Return the [X, Y] coordinate for the center point of the cell that contains the specified text.  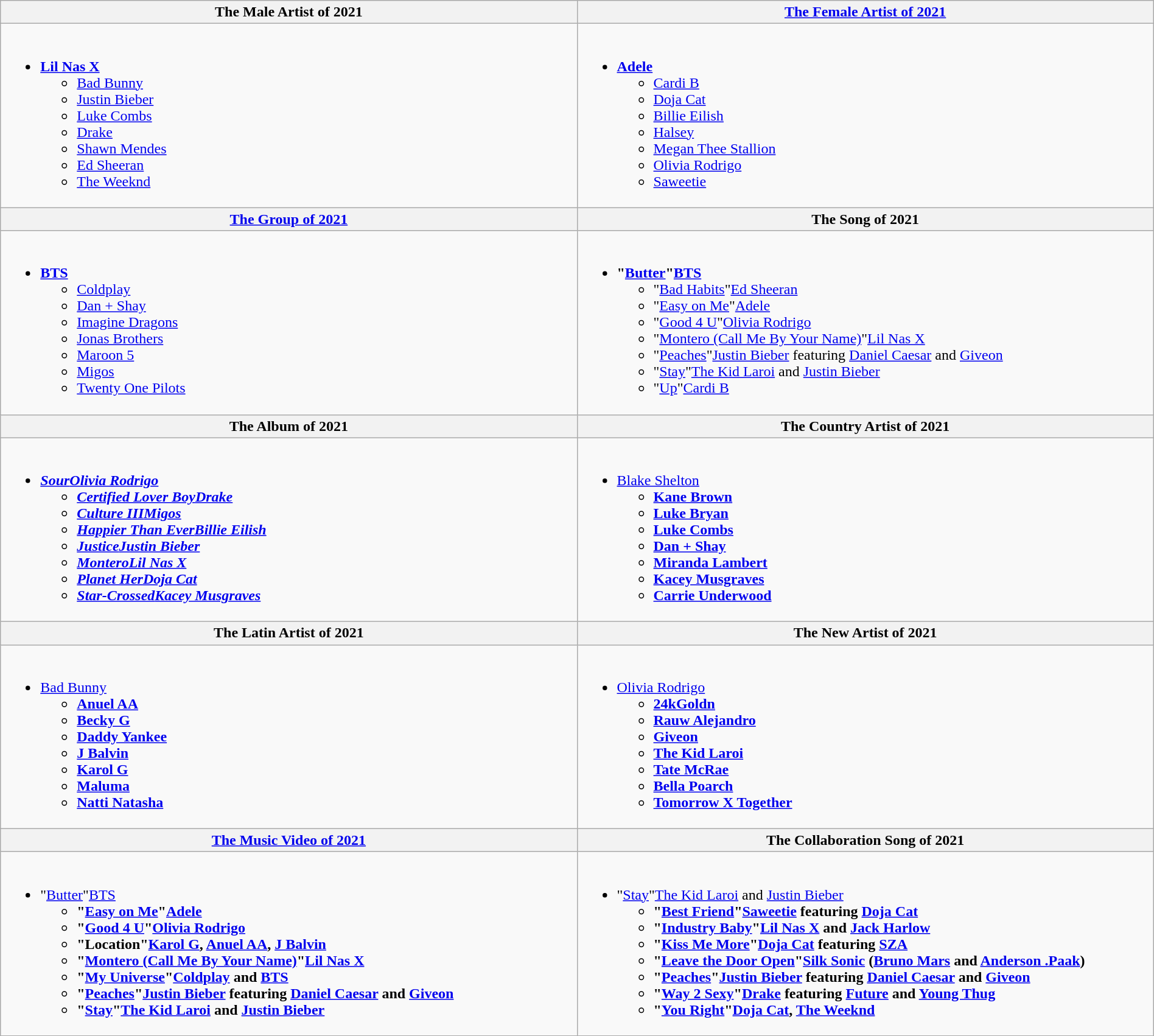
BTSColdplayDan + ShayImagine DragonsJonas BrothersMaroon 5MigosTwenty One Pilots [288, 323]
Bad BunnyAnuel AABecky GDaddy YankeeJ BalvinKarol GMalumaNatti Natasha [288, 737]
The Album of 2021 [288, 426]
The Song of 2021 [865, 219]
AdeleCardi BDoja CatBillie EilishHalseyMegan Thee StallionOlivia RodrigoSaweetie [865, 116]
The Country Artist of 2021 [865, 426]
The Collaboration Song of 2021 [865, 840]
The New Artist of 2021 [865, 633]
The Female Artist of 2021 [865, 12]
The Male Artist of 2021 [288, 12]
The Music Video of 2021 [288, 840]
The Group of 2021 [288, 219]
The Latin Artist of 2021 [288, 633]
Lil Nas XBad BunnyJustin BieberLuke CombsDrakeShawn MendesEd SheeranThe Weeknd [288, 116]
Olivia Rodrigo24kGoldnRauw AlejandroGiveonThe Kid LaroiTate McRaeBella PoarchTomorrow X Together [865, 737]
Blake SheltonKane BrownLuke BryanLuke CombsDan + ShayMiranda LambertKacey MusgravesCarrie Underwood [865, 530]
